Find where the given text appears and provide that cell's center as (x, y) coordinate. 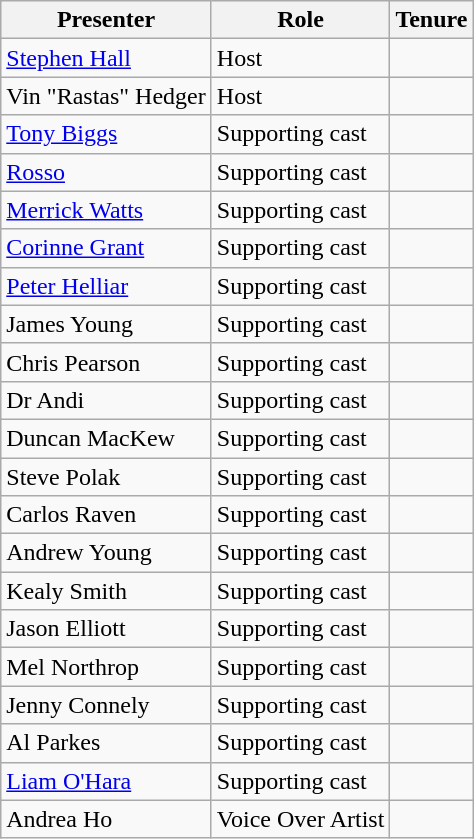
Stephen Hall (106, 58)
Andrea Ho (106, 819)
Jenny Connely (106, 705)
Vin "Rastas" Hedger (106, 96)
Carlos Raven (106, 515)
Steve Polak (106, 477)
Role (300, 20)
Voice Over Artist (300, 819)
Corinne Grant (106, 248)
Peter Helliar (106, 286)
Jason Elliott (106, 629)
Tony Biggs (106, 134)
Al Parkes (106, 743)
Duncan MacKew (106, 438)
James Young (106, 324)
Andrew Young (106, 553)
Liam O'Hara (106, 781)
Dr Andi (106, 400)
Rosso (106, 172)
Presenter (106, 20)
Tenure (432, 20)
Mel Northrop (106, 667)
Kealy Smith (106, 591)
Chris Pearson (106, 362)
Merrick Watts (106, 210)
